Provide the (x, y) coordinate of the cell's center where the given text is located.  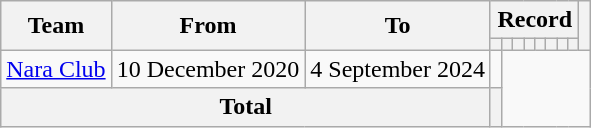
From (208, 26)
Record (534, 20)
Nara Club (56, 69)
To (398, 26)
4 September 2024 (398, 69)
Total (246, 107)
Team (56, 26)
10 December 2020 (208, 69)
